Capture the cell that displays the provided text and extract its (x, y) central coordinate. 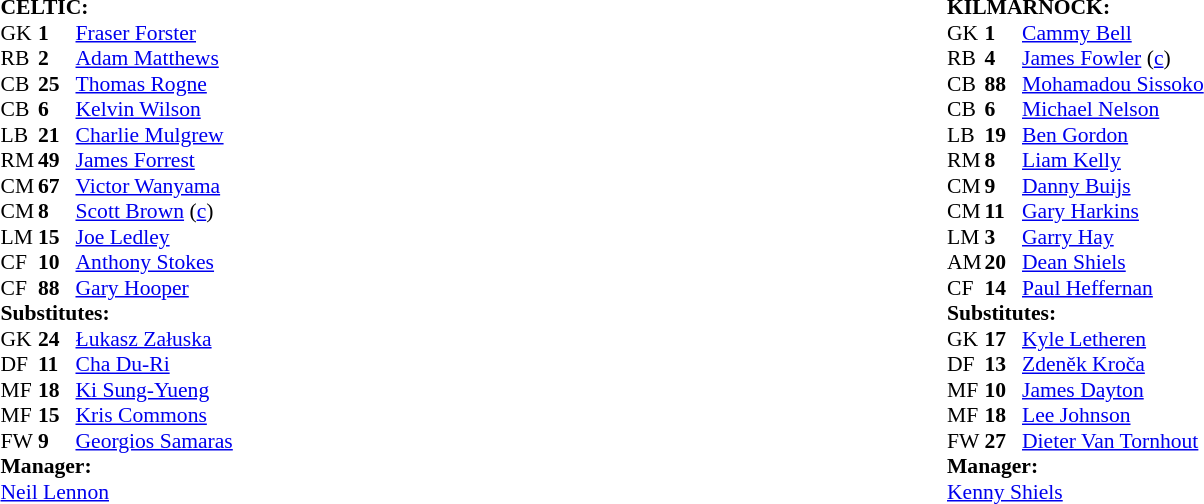
Paul Heffernan (1113, 288)
Danny Buijs (1113, 186)
13 (1003, 365)
21 (57, 135)
14 (1003, 288)
Ben Gordon (1113, 135)
Dieter Van Tornhout (1113, 441)
James Forrest (154, 161)
Anthony Stokes (154, 263)
Thomas Rogne (154, 84)
Scott Brown (c) (154, 211)
Kris Commons (154, 415)
Łukasz Załuska (154, 339)
Mohamadou Sissoko (1113, 84)
17 (1003, 339)
Adam Matthews (154, 59)
49 (57, 161)
Gary Hooper (154, 288)
Kelvin Wilson (154, 109)
Gary Harkins (1113, 211)
Kyle Letheren (1113, 339)
27 (1003, 441)
25 (57, 84)
Liam Kelly (1113, 161)
Georgios Samaras (154, 441)
Lee Johnson (1113, 415)
Cammy Bell (1113, 33)
67 (57, 186)
24 (57, 339)
Ki Sung-Yueng (154, 390)
Charlie Mulgrew (154, 135)
James Fowler (c) (1113, 59)
AM (966, 263)
Joe Ledley (154, 237)
2 (57, 59)
19 (1003, 135)
Cha Du-Ri (154, 365)
4 (1003, 59)
Fraser Forster (154, 33)
James Dayton (1113, 390)
Michael Nelson (1113, 109)
Garry Hay (1113, 237)
3 (1003, 237)
Dean Shiels (1113, 263)
Zdeněk Kroča (1113, 365)
20 (1003, 263)
Victor Wanyama (154, 186)
